Return [X, Y] of the center of cell containing provided text 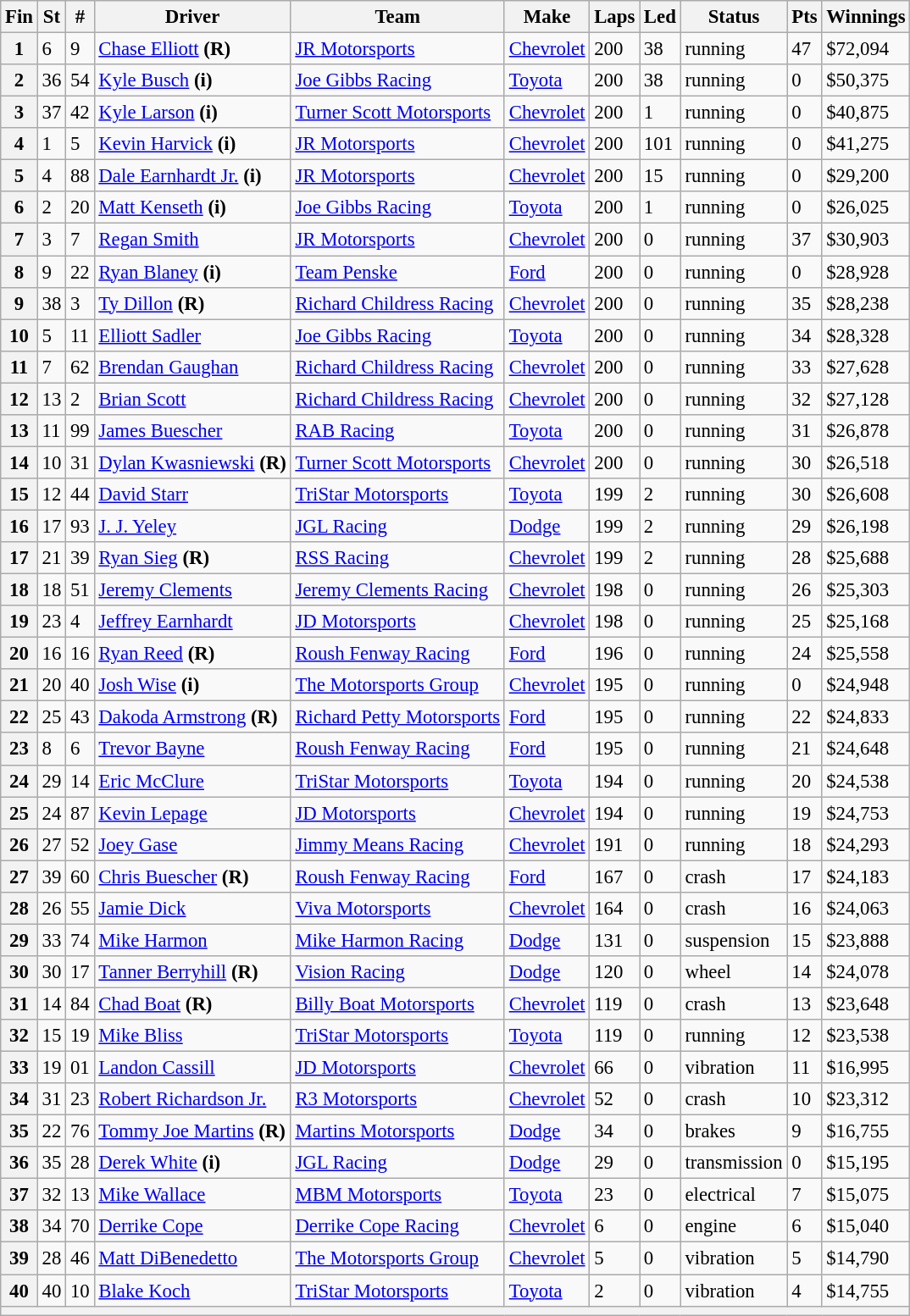
Robert Richardson Jr. [192, 1099]
84 [80, 1004]
Jeremy Clements [192, 590]
$50,375 [866, 80]
engine [734, 1227]
$16,755 [866, 1131]
43 [80, 717]
Mike Harmon Racing [397, 940]
R3 Motorsports [397, 1099]
$24,538 [866, 781]
Team Penske [397, 272]
Tommy Joe Martins (R) [192, 1131]
70 [80, 1227]
Driver [192, 17]
Team [397, 17]
47 [805, 49]
Pts [805, 17]
wheel [734, 972]
Chase Elliott (R) [192, 49]
$23,648 [866, 1004]
$72,094 [866, 49]
$24,063 [866, 909]
88 [80, 176]
Derrike Cope [192, 1227]
Regan Smith [192, 240]
David Starr [192, 495]
$24,293 [866, 844]
$23,538 [866, 1036]
$29,200 [866, 176]
Derek White (i) [192, 1163]
Winnings [866, 17]
44 [80, 495]
$30,903 [866, 240]
Matt DiBenedetto [192, 1258]
87 [80, 813]
J. J. Yeley [192, 526]
Blake Koch [192, 1291]
$24,183 [866, 876]
Mike Bliss [192, 1036]
$26,608 [866, 495]
$25,168 [866, 622]
Brian Scott [192, 399]
$27,628 [866, 367]
55 [80, 909]
electrical [734, 1195]
120 [615, 972]
$27,128 [866, 399]
$24,833 [866, 717]
$16,995 [866, 1068]
RAB Racing [397, 431]
$26,198 [866, 526]
Status [734, 17]
164 [615, 909]
James Buescher [192, 431]
Ty Dillon (R) [192, 303]
Jimmy Means Racing [397, 844]
$23,312 [866, 1099]
01 [80, 1068]
Dakoda Armstrong (R) [192, 717]
Elliott Sadler [192, 335]
$24,753 [866, 813]
Mike Harmon [192, 940]
191 [615, 844]
Laps [615, 17]
Richard Petty Motorsports [397, 717]
$24,648 [866, 749]
Kevin Harvick (i) [192, 144]
$41,275 [866, 144]
Joey Gase [192, 844]
# [80, 17]
$15,040 [866, 1227]
Mike Wallace [192, 1195]
Dylan Kwasniewski (R) [192, 462]
Kyle Larson (i) [192, 113]
60 [80, 876]
Landon Cassill [192, 1068]
brakes [734, 1131]
Martins Motorsports [397, 1131]
46 [80, 1258]
Viva Motorsports [397, 909]
51 [80, 590]
$23,888 [866, 940]
Tanner Berryhill (R) [192, 972]
54 [80, 80]
Dale Earnhardt Jr. (i) [192, 176]
Trevor Bayne [192, 749]
$40,875 [866, 113]
Josh Wise (i) [192, 685]
transmission [734, 1163]
Kyle Busch (i) [192, 80]
Vision Racing [397, 972]
$25,688 [866, 558]
$15,195 [866, 1163]
Derrike Cope Racing [397, 1227]
62 [80, 367]
suspension [734, 940]
$28,238 [866, 303]
42 [80, 113]
Ryan Blaney (i) [192, 272]
Ryan Reed (R) [192, 654]
$25,303 [866, 590]
Jeffrey Earnhardt [192, 622]
131 [615, 940]
RSS Racing [397, 558]
66 [615, 1068]
Led [661, 17]
74 [80, 940]
MBM Motorsports [397, 1195]
Ryan Sieg (R) [192, 558]
Jeremy Clements Racing [397, 590]
Billy Boat Motorsports [397, 1004]
76 [80, 1131]
$25,558 [866, 654]
St [51, 17]
Eric McClure [192, 781]
$26,518 [866, 462]
$24,078 [866, 972]
$28,328 [866, 335]
$15,075 [866, 1195]
$14,790 [866, 1258]
Fin [19, 17]
$24,948 [866, 685]
$14,755 [866, 1291]
$28,928 [866, 272]
101 [661, 144]
99 [80, 431]
196 [615, 654]
Make [547, 17]
Jamie Dick [192, 909]
Chris Buescher (R) [192, 876]
Kevin Lepage [192, 813]
Brendan Gaughan [192, 367]
$26,878 [866, 431]
Chad Boat (R) [192, 1004]
167 [615, 876]
93 [80, 526]
Matt Kenseth (i) [192, 207]
$26,025 [866, 207]
